Return the (x, y) coordinate for the center point of the cell that contains the specified text.  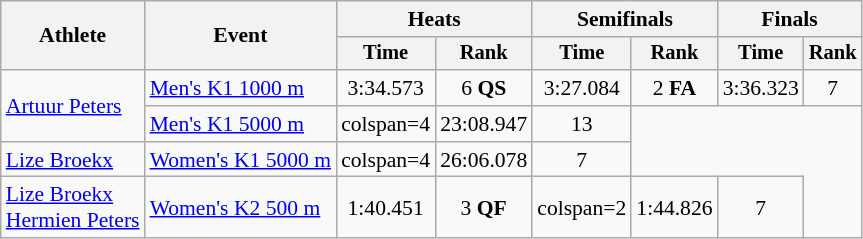
2 FA (674, 88)
1:44.826 (674, 208)
Event (241, 36)
colspan=2 (582, 208)
3:36.323 (761, 88)
6 QS (484, 88)
3:34.573 (386, 88)
3 QF (484, 208)
Men's K1 1000 m (241, 88)
Men's K1 5000 m (241, 124)
1:40.451 (386, 208)
Lize Broekx (73, 160)
3:27.084 (582, 88)
Heats (434, 19)
Semifinals (624, 19)
Women's K2 500 m (241, 208)
Athlete (73, 36)
Lize BroekxHermien Peters (73, 208)
23:08.947 (484, 124)
Artuur Peters (73, 106)
Women's K1 5000 m (241, 160)
13 (582, 124)
Finals (790, 19)
26:06.078 (484, 160)
